Return the (X, Y) coordinate for the center point of the cell that contains the specified text.  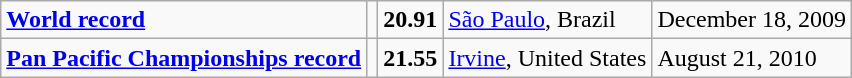
20.91 (410, 20)
World record (184, 20)
São Paulo, Brazil (548, 20)
December 18, 2009 (752, 20)
Pan Pacific Championships record (184, 58)
August 21, 2010 (752, 58)
Irvine, United States (548, 58)
21.55 (410, 58)
